Output the [x, y] coordinate of the center of the cell containing the given text.  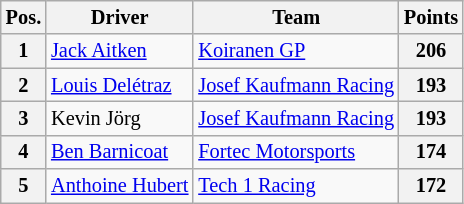
Koiranen GP [296, 51]
2 [24, 85]
172 [431, 186]
3 [24, 118]
5 [24, 186]
Louis Delétraz [120, 85]
Jack Aitken [120, 51]
Points [431, 17]
Fortec Motorsports [296, 152]
Driver [120, 17]
Pos. [24, 17]
Kevin Jörg [120, 118]
4 [24, 152]
Ben Barnicoat [120, 152]
Tech 1 Racing [296, 186]
Team [296, 17]
1 [24, 51]
Anthoine Hubert [120, 186]
206 [431, 51]
174 [431, 152]
